Find where the given text appears and provide that cell's center as (X, Y) coordinate. 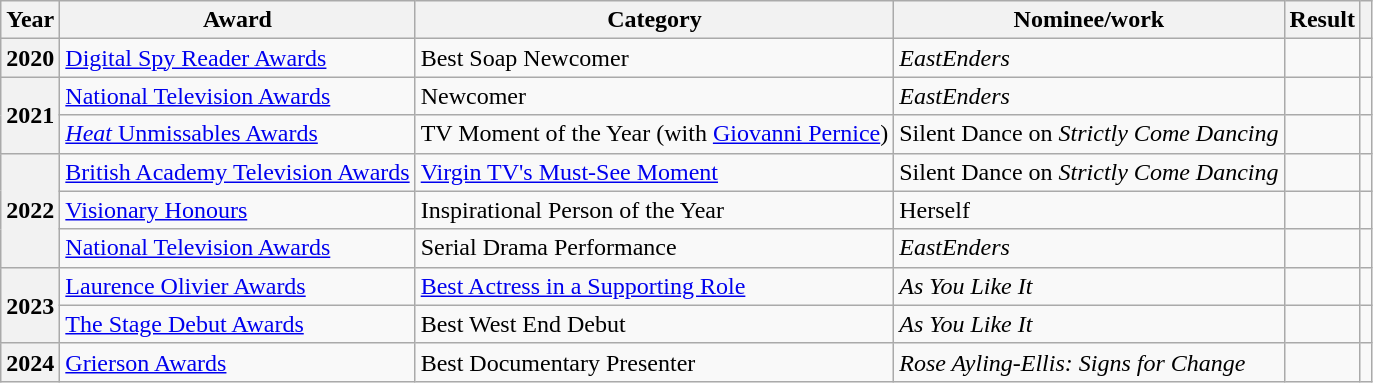
Virgin TV's Must-See Moment (654, 172)
British Academy Television Awards (238, 172)
Digital Spy Reader Awards (238, 58)
2020 (30, 58)
Nominee/work (1089, 20)
The Stage Debut Awards (238, 324)
Newcomer (654, 96)
Herself (1089, 210)
Award (238, 20)
2021 (30, 115)
2024 (30, 362)
Grierson Awards (238, 362)
Best Actress in a Supporting Role (654, 286)
Serial Drama Performance (654, 248)
Rose Ayling-Ellis: Signs for Change (1089, 362)
Result (1322, 20)
Best West End Debut (654, 324)
Visionary Honours (238, 210)
Best Soap Newcomer (654, 58)
Category (654, 20)
Inspirational Person of the Year (654, 210)
2022 (30, 210)
Laurence Olivier Awards (238, 286)
Heat Unmissables Awards (238, 134)
Best Documentary Presenter (654, 362)
TV Moment of the Year (with Giovanni Pernice) (654, 134)
Year (30, 20)
2023 (30, 305)
